Determine the (X, Y) coordinate at the center of the cell enclosing the given text.  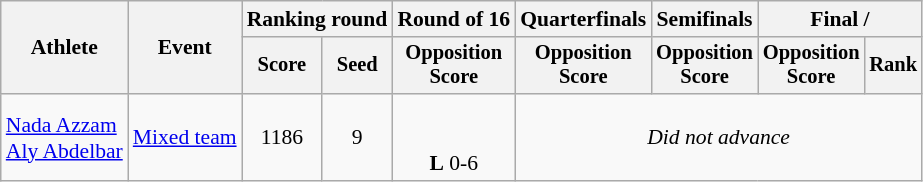
L 0-6 (454, 138)
Score (282, 66)
Round of 16 (454, 19)
Did not advance (718, 138)
Quarterfinals (583, 19)
Rank (893, 66)
Seed (357, 66)
Athlete (64, 48)
Ranking round (318, 19)
9 (357, 138)
Mixed team (185, 138)
Semifinals (704, 19)
1186 (282, 138)
Event (185, 48)
Final / (840, 19)
Nada AzzamAly Abdelbar (64, 138)
